For the text-containing cell, return its midpoint in (x, y) coordinate format. 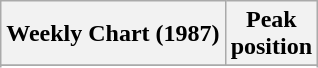
Weekly Chart (1987) (113, 34)
Peakposition (271, 34)
